Detect which cell encompasses the target text, then output its [x, y] center coordinate. 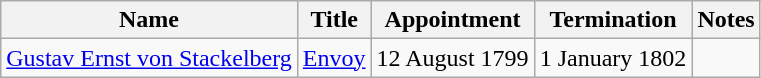
Envoy [334, 58]
Name [150, 20]
12 August 1799 [452, 58]
Termination [613, 20]
1 January 1802 [613, 58]
Notes [726, 20]
Appointment [452, 20]
Gustav Ernst von Stackelberg [150, 58]
Title [334, 20]
